Output the [X, Y] coordinate of the center of the cell containing the given text.  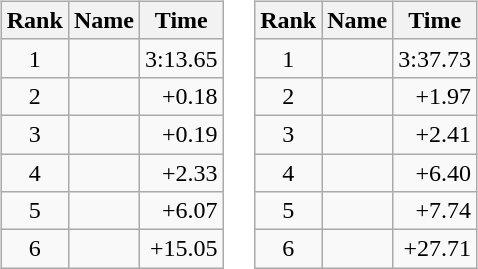
+15.05 [181, 249]
+1.97 [435, 96]
+0.19 [181, 134]
+6.07 [181, 211]
3:13.65 [181, 58]
+27.71 [435, 249]
+7.74 [435, 211]
+2.33 [181, 173]
+0.18 [181, 96]
+6.40 [435, 173]
+2.41 [435, 134]
3:37.73 [435, 58]
